Capture the cell that displays the provided text and extract its (X, Y) central coordinate. 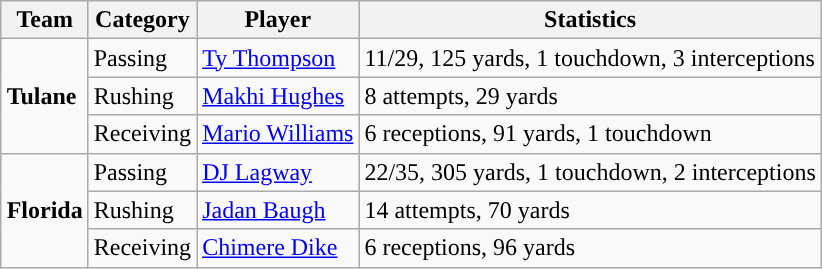
6 receptions, 91 yards, 1 touchdown (590, 134)
Statistics (590, 20)
Florida (44, 210)
DJ Lagway (278, 172)
Tulane (44, 96)
Mario Williams (278, 134)
11/29, 125 yards, 1 touchdown, 3 interceptions (590, 58)
Chimere Dike (278, 248)
Ty Thompson (278, 58)
Makhi Hughes (278, 96)
Jadan Baugh (278, 210)
Team (44, 20)
6 receptions, 96 yards (590, 248)
8 attempts, 29 yards (590, 96)
Player (278, 20)
22/35, 305 yards, 1 touchdown, 2 interceptions (590, 172)
Category (142, 20)
14 attempts, 70 yards (590, 210)
